From the cell containing the given text, extract its center point as (x, y) coordinate. 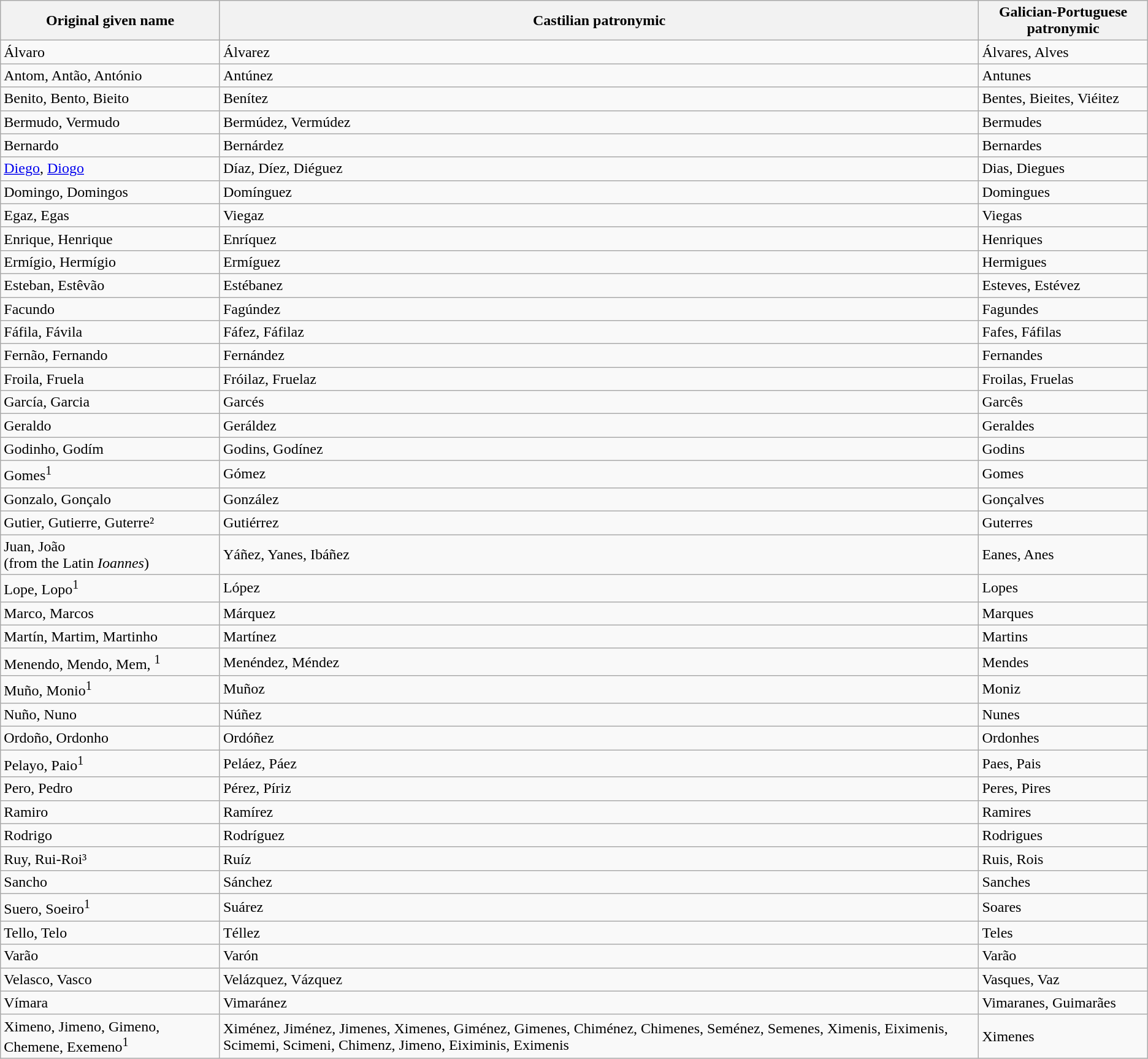
Juan, João(from the Latin Ioannes) (110, 554)
Enríquez (599, 239)
Álvaro (110, 52)
Muñoz (599, 689)
Godins (1063, 449)
Bernárdez (599, 145)
Peláez, Páez (599, 764)
Ermígio, Hermígio (110, 262)
Ximenes (1063, 1036)
Ermíguez (599, 262)
Sánchez (599, 882)
Ramiro (110, 812)
Suárez (599, 908)
Gomes (1063, 475)
Hermigues (1063, 262)
Viegaz (599, 215)
Nuño, Nuno (110, 714)
Bermúdez, Vermúdez (599, 122)
Gonçalves (1063, 499)
Márquez (599, 613)
Suero, Soeiro1 (110, 908)
Dias, Diegues (1063, 169)
Benito, Bento, Bieito (110, 99)
Eanes, Anes (1063, 554)
Bernardo (110, 145)
Garcês (1063, 402)
Henriques (1063, 239)
Ramírez (599, 812)
Original given name (110, 21)
Teles (1063, 933)
Diego, Diogo (110, 169)
Gomes1 (110, 475)
Domínguez (599, 192)
Fáfez, Fáfilaz (599, 332)
Varón (599, 956)
Antúnez (599, 75)
Vasques, Vaz (1063, 979)
Facundo (110, 308)
Fáfila, Fávila (110, 332)
Sanches (1063, 882)
Marques (1063, 613)
Vimaránez (599, 1003)
Ruis, Rois (1063, 858)
Ruíz (599, 858)
Núñez (599, 714)
Froilas, Fruelas (1063, 379)
Gómez (599, 475)
Ordonhes (1063, 738)
Godinho, Godím (110, 449)
Geráldez (599, 426)
Gutier, Gutierre, Guterre² (110, 523)
Galician-Portuguese patronymic (1063, 21)
Garcés (599, 402)
Egaz, Egas (110, 215)
Marco, Marcos (110, 613)
Fernández (599, 356)
Ordoño, Ordonho (110, 738)
Ramires (1063, 812)
Domingo, Domingos (110, 192)
Vimaranes, Guimarães (1063, 1003)
Tello, Telo (110, 933)
Yáñez, Yanes, Ibáñez (599, 554)
Rodrigo (110, 835)
Mendes (1063, 662)
Fagúndez (599, 308)
Geraldo (110, 426)
Soares (1063, 908)
Gutiérrez (599, 523)
Esteban, Estêvão (110, 285)
Ordóñez (599, 738)
Paes, Pais (1063, 764)
Téllez (599, 933)
Martínez (599, 637)
Lope, Lopo1 (110, 589)
Guterres (1063, 523)
López (599, 589)
Rodrigues (1063, 835)
Martins (1063, 637)
Domingues (1063, 192)
Estébanez (599, 285)
Geraldes (1063, 426)
García, Garcia (110, 402)
Bermudes (1063, 122)
Castilian patronymic (599, 21)
Peres, Pires (1063, 789)
Martín, Martim, Martinho (110, 637)
Pero, Pedro (110, 789)
González (599, 499)
Rodríguez (599, 835)
Díaz, Díez, Diéguez (599, 169)
Pelayo, Paio1 (110, 764)
Bernardes (1063, 145)
Antom, Antão, António (110, 75)
Ruy, Rui-Roi³ (110, 858)
Esteves, Estévez (1063, 285)
Vímara (110, 1003)
Bermudo, Vermudo (110, 122)
Muño, Monio1 (110, 689)
Moniz (1063, 689)
Nunes (1063, 714)
Pérez, Píriz (599, 789)
Froila, Fruela (110, 379)
Álvares, Alves (1063, 52)
Fernão, Fernando (110, 356)
Velasco, Vasco (110, 979)
Antunes (1063, 75)
Lopes (1063, 589)
Bentes, Bieites, Viéitez (1063, 99)
Gonzalo, Gonçalo (110, 499)
Álvarez (599, 52)
Sancho (110, 882)
Velázquez, Vázquez (599, 979)
Menéndez, Méndez (599, 662)
Viegas (1063, 215)
Ximeno, Jimeno, Gimeno, Chemene, Exemeno1 (110, 1036)
Fernandes (1063, 356)
Godins, Godínez (599, 449)
Fróilaz, Fruelaz (599, 379)
Fagundes (1063, 308)
Benítez (599, 99)
Fafes, Fáfilas (1063, 332)
Menendo, Mendo, Mem, 1 (110, 662)
Enrique, Henrique (110, 239)
